Locate the cell with the specified text and output its [x, y] center coordinate. 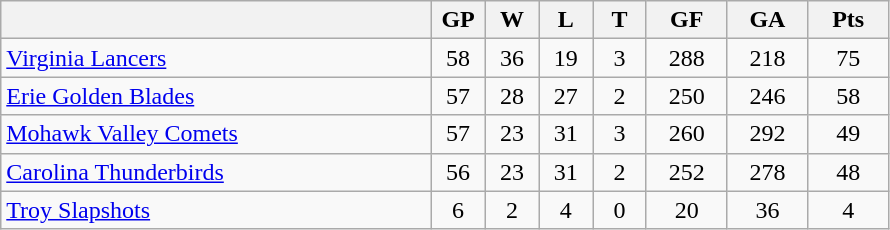
GP [458, 20]
GF [686, 20]
75 [848, 58]
56 [458, 172]
GA [768, 20]
250 [686, 96]
28 [512, 96]
W [512, 20]
27 [566, 96]
Carolina Thunderbirds [216, 172]
Virginia Lancers [216, 58]
Erie Golden Blades [216, 96]
252 [686, 172]
246 [768, 96]
278 [768, 172]
19 [566, 58]
T [620, 20]
0 [620, 210]
6 [458, 210]
260 [686, 134]
Troy Slapshots [216, 210]
20 [686, 210]
48 [848, 172]
Pts [848, 20]
L [566, 20]
292 [768, 134]
288 [686, 58]
Mohawk Valley Comets [216, 134]
49 [848, 134]
218 [768, 58]
